Capture the cell that displays the provided text and extract its (x, y) central coordinate. 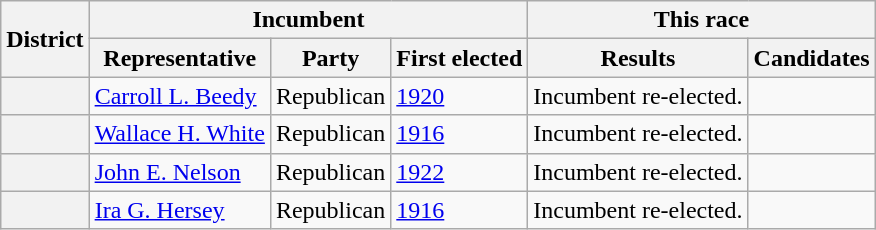
Carroll L. Beedy (180, 96)
This race (702, 20)
District (45, 39)
Candidates (812, 58)
1922 (460, 172)
Party (330, 58)
Results (638, 58)
Wallace H. White (180, 134)
Representative (180, 58)
Ira G. Hersey (180, 210)
John E. Nelson (180, 172)
Incumbent (308, 20)
1920 (460, 96)
First elected (460, 58)
